From the cell containing the given text, extract its center point as [x, y] coordinate. 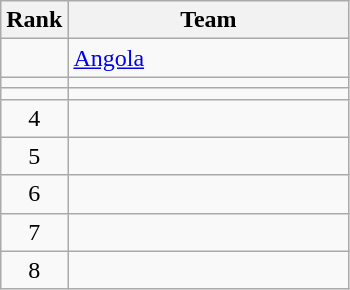
8 [34, 270]
4 [34, 118]
5 [34, 156]
Angola [208, 58]
Rank [34, 20]
6 [34, 194]
7 [34, 232]
Team [208, 20]
